Return [x, y] of the center of cell containing provided text 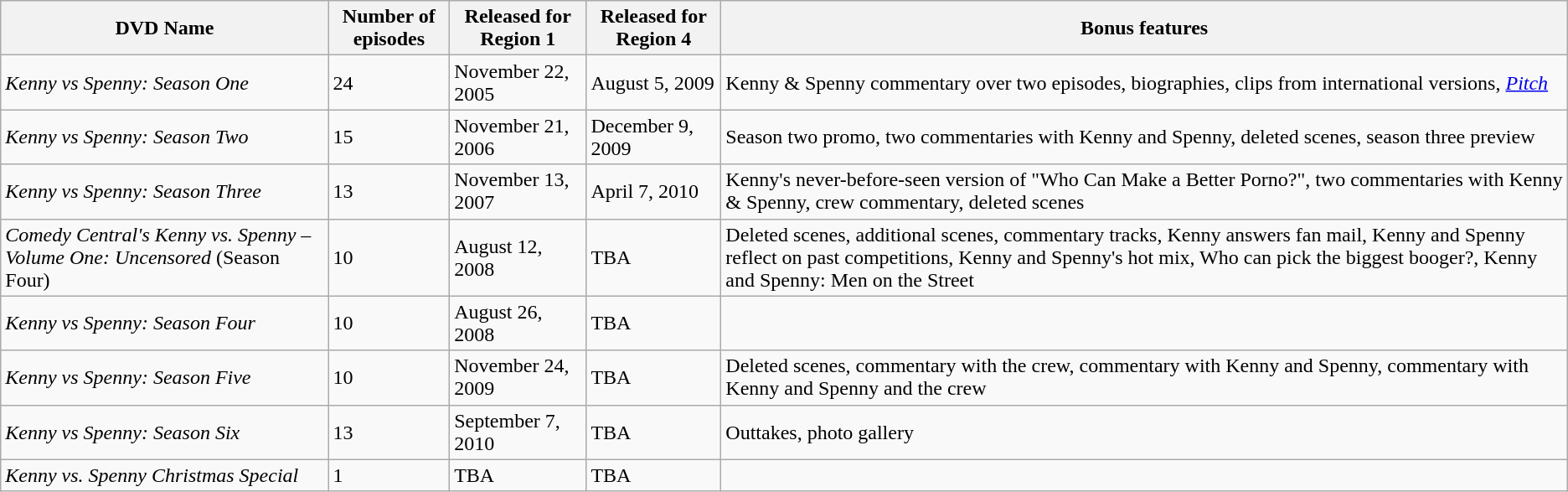
December 9, 2009 [653, 137]
Kenny vs Spenny: Season One [164, 82]
Kenny vs Spenny: Season Three [164, 191]
Season two promo, two commentaries with Kenny and Spenny, deleted scenes, season three preview [1144, 137]
1 [389, 475]
November 21, 2006 [518, 137]
Kenny & Spenny commentary over two episodes, biographies, clips from international versions, Pitch [1144, 82]
August 26, 2008 [518, 324]
DVD Name [164, 28]
November 24, 2009 [518, 377]
15 [389, 137]
August 12, 2008 [518, 257]
November 13, 2007 [518, 191]
Kenny vs Spenny: Season Four [164, 324]
Released for Region 1 [518, 28]
Kenny vs. Spenny Christmas Special [164, 475]
Bonus features [1144, 28]
24 [389, 82]
Kenny vs Spenny: Season Two [164, 137]
Kenny vs Spenny: Season Six [164, 432]
Comedy Central's Kenny vs. Spenny – Volume One: Uncensored (Season Four) [164, 257]
August 5, 2009 [653, 82]
Kenny's never-before-seen version of "Who Can Make a Better Porno?", two commentaries with Kenny & Spenny, crew commentary, deleted scenes [1144, 191]
Deleted scenes, commentary with the crew, commentary with Kenny and Spenny, commentary with Kenny and Spenny and the crew [1144, 377]
April 7, 2010 [653, 191]
Number of episodes [389, 28]
Outtakes, photo gallery [1144, 432]
November 22, 2005 [518, 82]
Released for Region 4 [653, 28]
September 7, 2010 [518, 432]
Kenny vs Spenny: Season Five [164, 377]
